Identify which cell holds the provided text, then report its (X, Y) central coordinate. 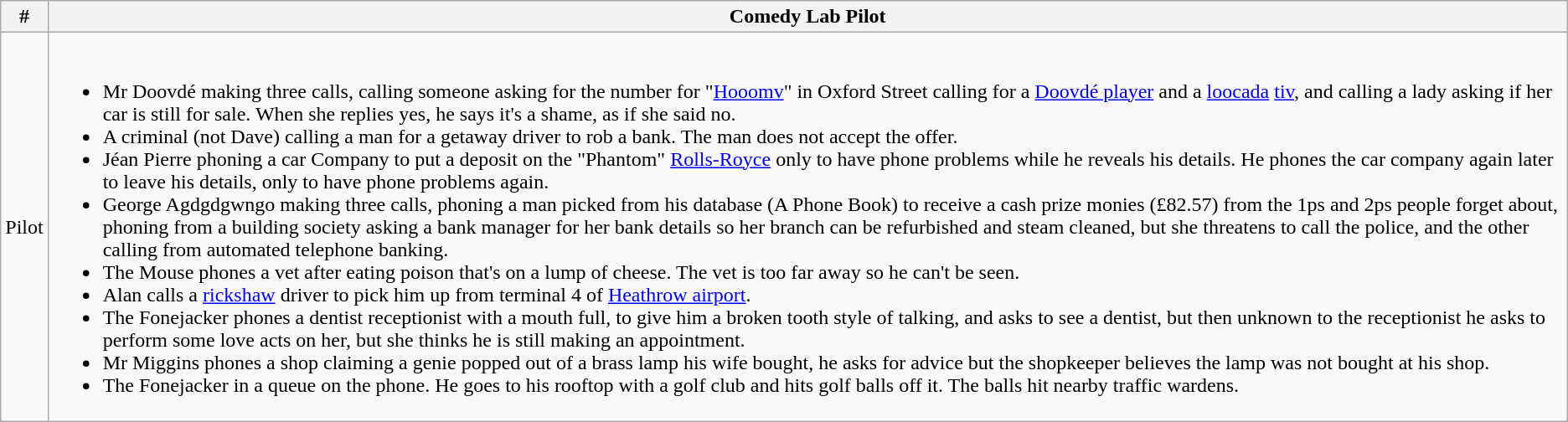
Pilot (24, 227)
# (24, 17)
Comedy Lab Pilot (807, 17)
